For the text-containing cell, return its midpoint in (X, Y) coordinate format. 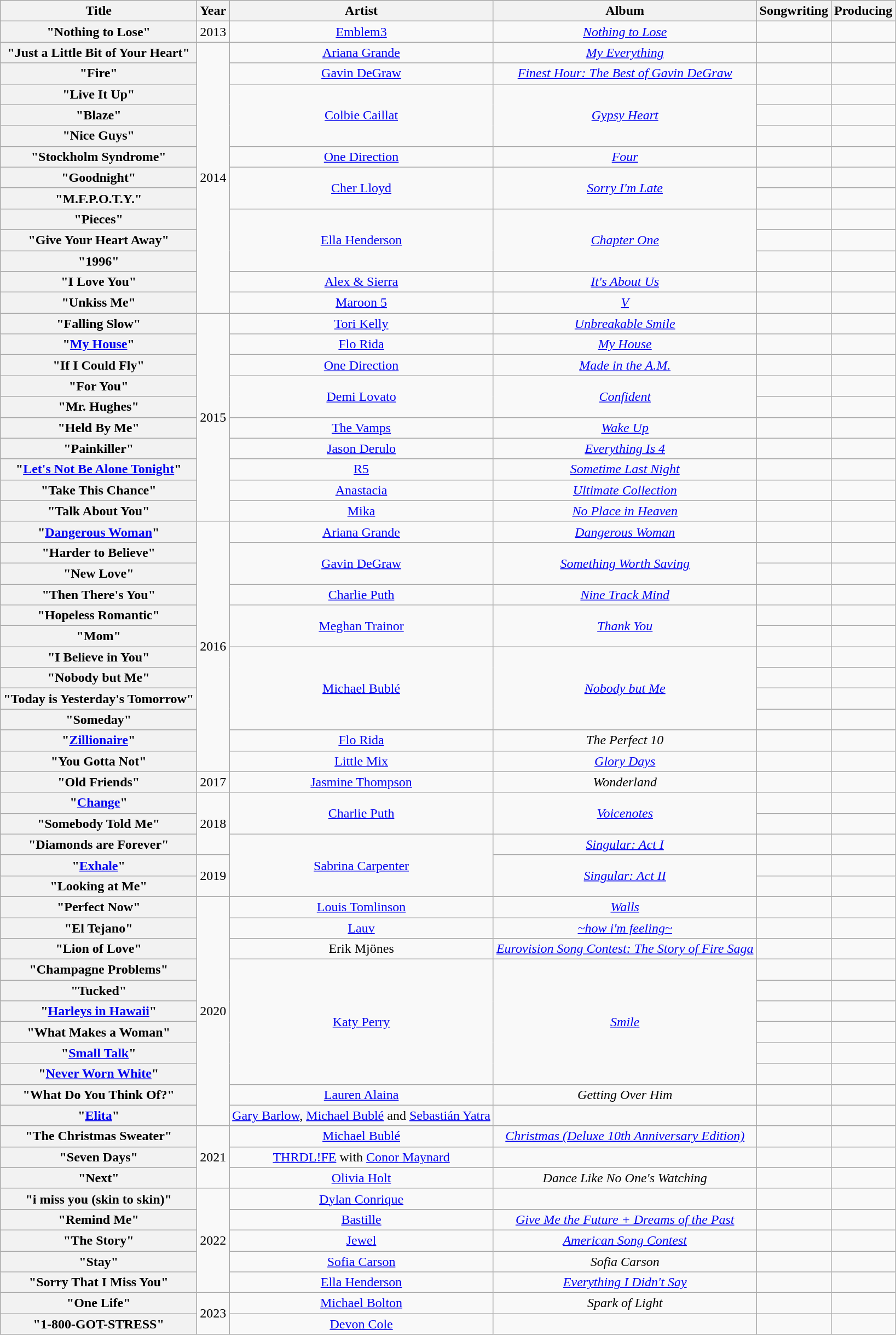
"Remind Me" (99, 1219)
Album (625, 11)
"Unkiss Me" (99, 303)
"Nobody but Me" (99, 678)
Louis Tomlinson (361, 907)
The Vamps (361, 428)
Songwriting (794, 11)
Little Mix (361, 761)
Chapter One (625, 240)
2017 (213, 782)
"New Love" (99, 573)
2014 (213, 177)
R5 (361, 469)
"The Story" (99, 1240)
Meghan Trainor (361, 626)
Finest Hour: The Best of Gavin DeGraw (625, 73)
2021 (213, 1157)
Lauv (361, 928)
Lauren Alaina (361, 1095)
"Diamonds are Forever" (99, 844)
Unbreakable Smile (625, 324)
Erik Mjönes (361, 949)
Dylan Conrique (361, 1199)
"The Christmas Sweater" (99, 1136)
"Blaze" (99, 115)
Sorry I'm Late (625, 188)
THRDL!FE with Conor Maynard (361, 1157)
Cher Lloyd (361, 188)
Singular: Act II (625, 876)
"Change" (99, 803)
Confident (625, 396)
Jasmine Thompson (361, 782)
"Falling Slow" (99, 324)
"Let's Not Be Alone Tonight" (99, 469)
"Stay" (99, 1261)
Something Worth Saving (625, 563)
The Perfect 10 (625, 740)
"Goodnight" (99, 177)
"What Do You Think Of?" (99, 1095)
"Harleys in Hawaii" (99, 1011)
"El Tejano" (99, 928)
"1996" (99, 261)
Jewel (361, 1240)
Olivia Holt (361, 1178)
Everything I Didn't Say (625, 1282)
"Someday" (99, 720)
"Zillionaire" (99, 740)
"Then There's You" (99, 594)
"I Love You" (99, 282)
It's About Us (625, 282)
"Live It Up" (99, 94)
No Place in Heaven (625, 511)
Everything Is 4 (625, 448)
"i miss you (skin to skin)" (99, 1199)
"Old Friends" (99, 782)
"One Life" (99, 1303)
Alex & Sierra (361, 282)
Walls (625, 907)
Michael Bolton (361, 1303)
Demi Lovato (361, 396)
Nobody but Me (625, 688)
"You Gotta Not" (99, 761)
Getting Over Him (625, 1095)
"If I Could Fly" (99, 365)
My Everything (625, 53)
Colbie Caillat (361, 115)
Anastacia (361, 490)
Bastille (361, 1219)
2015 (213, 417)
Artist (361, 11)
Smile (625, 1022)
2013 (213, 32)
"Never Worn White" (99, 1074)
Nothing to Lose (625, 32)
"Take This Chance" (99, 490)
"Mr. Hughes" (99, 407)
"Nothing to Lose" (99, 32)
"Tucked" (99, 991)
"Fire" (99, 73)
Devon Cole (361, 1324)
Spark of Light (625, 1303)
"Stockholm Syndrome" (99, 157)
"Today is Yesterday's Tomorrow" (99, 699)
"Small Talk" (99, 1053)
"I Believe in You" (99, 657)
"Next" (99, 1178)
Producing (863, 11)
"Exhale" (99, 865)
Glory Days (625, 761)
Katy Perry (361, 1022)
"Somebody Told Me" (99, 824)
Made in the A.M. (625, 365)
"Harder to Believe" (99, 553)
Dance Like No One's Watching (625, 1178)
"Talk About You" (99, 511)
"For You" (99, 386)
American Song Contest (625, 1240)
Mika (361, 511)
Eurovision Song Contest: The Story of Fire Saga (625, 949)
"Dangerous Woman" (99, 532)
Gypsy Heart (625, 115)
Wake Up (625, 428)
"My House" (99, 344)
2023 (213, 1314)
Emblem3 (361, 32)
Gary Barlow, Michael Bublé and Sebastián Yatra (361, 1115)
"Champagne Problems" (99, 970)
2018 (213, 824)
2020 (213, 1011)
Wonderland (625, 782)
"Perfect Now" (99, 907)
"Just a Little Bit of Your Heart" (99, 53)
"Pieces" (99, 219)
"Held By Me" (99, 428)
"Looking at Me" (99, 886)
"Seven Days" (99, 1157)
Voicenotes (625, 813)
"Hopeless Romantic" (99, 615)
Maroon 5 (361, 303)
"What Makes a Woman" (99, 1032)
Nine Track Mind (625, 594)
"Lion of Love" (99, 949)
"Sorry That I Miss You" (99, 1282)
2016 (213, 646)
V (625, 303)
Sabrina Carpenter (361, 865)
"Elita" (99, 1115)
Give Me the Future + Dreams of the Past (625, 1219)
Ultimate Collection (625, 490)
"Give Your Heart Away" (99, 240)
2019 (213, 876)
Tori Kelly (361, 324)
"Painkiller" (99, 448)
~how i'm feeling~ (625, 928)
Sometime Last Night (625, 469)
Thank You (625, 626)
"Mom" (99, 636)
"1-800-GOT-STRESS" (99, 1324)
Year (213, 11)
Four (625, 157)
Christmas (Deluxe 10th Anniversary Edition) (625, 1136)
Title (99, 11)
"M.F.P.O.T.Y." (99, 198)
2022 (213, 1240)
"Nice Guys" (99, 136)
Singular: Act I (625, 844)
My House (625, 344)
Dangerous Woman (625, 532)
Jason Derulo (361, 448)
